Locate the cell with the specified text and output its (x, y) center coordinate. 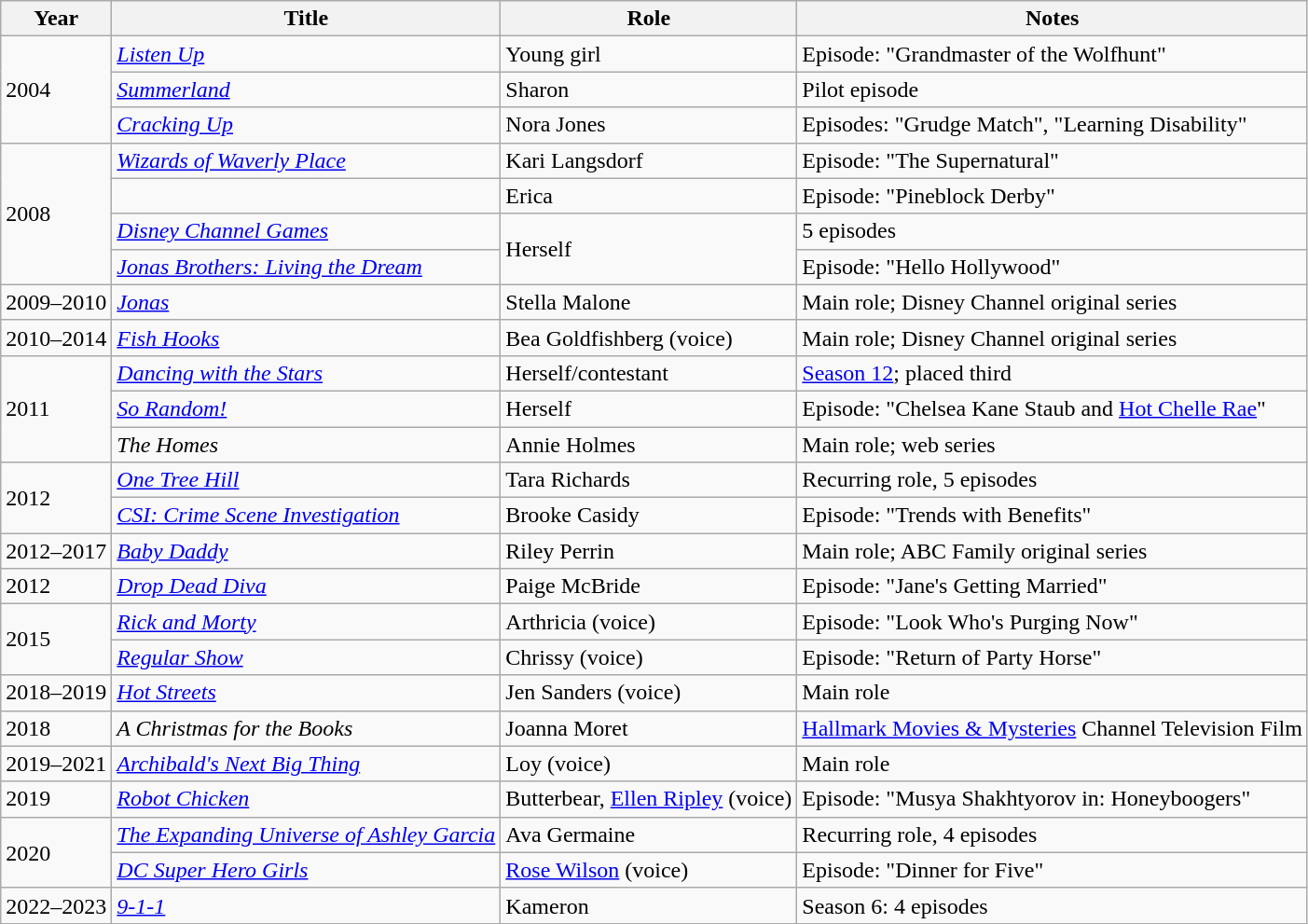
Riley Perrin (649, 551)
DC Super Hero Girls (306, 870)
Arthricia (voice) (649, 622)
Year (56, 19)
Annie Holmes (649, 445)
One Tree Hill (306, 480)
Wizards of Waverly Place (306, 160)
Episode: "The Supernatural" (1053, 160)
Episode: "Return of Party Horse" (1053, 657)
Disney Channel Games (306, 231)
2012–2017 (56, 551)
Drop Dead Diva (306, 586)
Episode: "Chelsea Kane Staub and Hot Chelle Rae" (1053, 408)
Rose Wilson (voice) (649, 870)
Dancing with the Stars (306, 373)
Chrissy (voice) (649, 657)
Jen Sanders (voice) (649, 693)
Main role; ABC Family original series (1053, 551)
Regular Show (306, 657)
2015 (56, 640)
2018–2019 (56, 693)
Baby Daddy (306, 551)
Robot Chicken (306, 799)
Hot Streets (306, 693)
Pilot episode (1053, 90)
Nora Jones (649, 125)
Bea Goldfishberg (voice) (649, 338)
2022–2023 (56, 905)
Brooke Casidy (649, 516)
2008 (56, 214)
Season 12; placed third (1053, 373)
Rick and Morty (306, 622)
Role (649, 19)
Episode: "Trends with Benefits" (1053, 516)
Kameron (649, 905)
2009–2010 (56, 302)
Jonas (306, 302)
Cracking Up (306, 125)
Stella Malone (649, 302)
Fish Hooks (306, 338)
A Christmas for the Books (306, 728)
2020 (56, 852)
Herself/contestant (649, 373)
2019–2021 (56, 764)
Listen Up (306, 54)
2018 (56, 728)
Episodes: "Grudge Match", "Learning Disability" (1053, 125)
Tara Richards (649, 480)
The Expanding Universe of Ashley Garcia (306, 834)
Season 6: 4 episodes (1053, 905)
Butterbear, Ellen Ripley (voice) (649, 799)
Kari Langsdorf (649, 160)
Episode: "Hello Hollywood" (1053, 267)
Episode: "Jane's Getting Married" (1053, 586)
Episode: "Grandmaster of the Wolfhunt" (1053, 54)
Paige McBride (649, 586)
Summerland (306, 90)
5 episodes (1053, 231)
2019 (56, 799)
Title (306, 19)
Loy (voice) (649, 764)
Main role; web series (1053, 445)
Episode: "Dinner for Five" (1053, 870)
Episode: "Musya Shakhtyorov in: Honeyboogers" (1053, 799)
2004 (56, 90)
Recurring role, 5 episodes (1053, 480)
Episode: "Look Who's Purging Now" (1053, 622)
Erica (649, 196)
9-1-1 (306, 905)
Jonas Brothers: Living the Dream (306, 267)
Recurring role, 4 episodes (1053, 834)
Young girl (649, 54)
Episode: "Pineblock Derby" (1053, 196)
Archibald's Next Big Thing (306, 764)
Notes (1053, 19)
The Homes (306, 445)
2010–2014 (56, 338)
Ava Germaine (649, 834)
2011 (56, 408)
Sharon (649, 90)
CSI: Crime Scene Investigation (306, 516)
Hallmark Movies & Mysteries Channel Television Film (1053, 728)
Joanna Moret (649, 728)
So Random! (306, 408)
